Return the (X, Y) coordinate for the center point of the cell that contains the specified text.  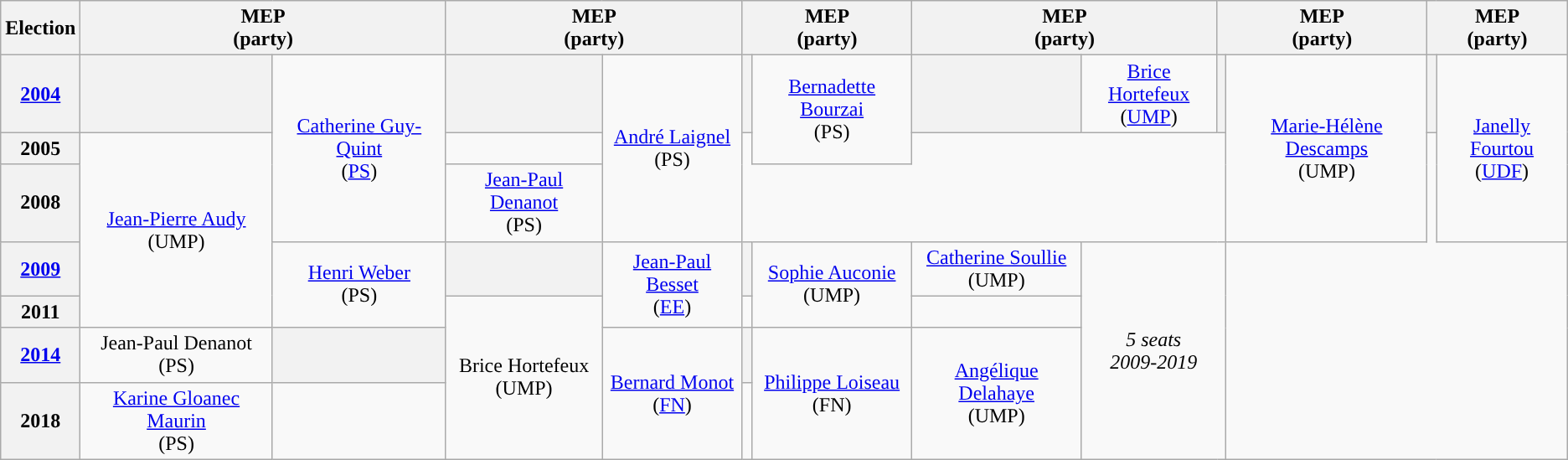
5 seats2009-2019 (1153, 350)
Henri Weber(PS) (358, 285)
Bernard Monot(FN) (673, 394)
André Laignel(PS) (673, 148)
2018 (40, 421)
Bernadette Bourzai(PS) (832, 110)
2014 (40, 355)
Catherine Guy-Quint(PS) (358, 148)
Janelly Fourtou(UDF) (1502, 148)
Angélique Delahaye(UMP) (997, 394)
Philippe Loiseau(FN) (832, 394)
Marie-Hélène Descamps(UMP) (1327, 148)
2008 (40, 203)
Election (40, 28)
2004 (40, 94)
Jean-Paul Besset(EE) (673, 285)
Catherine Soullie(UMP) (997, 268)
2005 (40, 148)
Sophie Auconie(UMP) (832, 285)
2009 (40, 268)
Karine Gloanec Maurin(PS) (176, 421)
Jean-Pierre Audy(UMP) (176, 230)
2011 (40, 312)
